Capture the cell that displays the provided text and extract its (x, y) central coordinate. 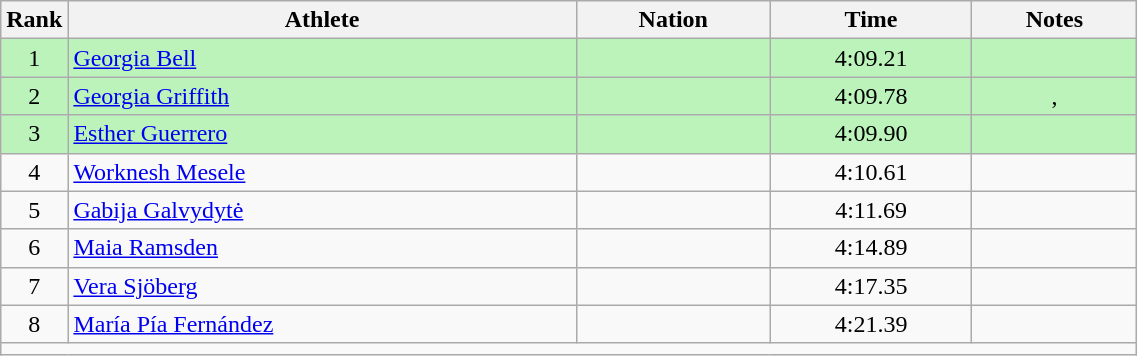
Nation (673, 20)
7 (34, 286)
Vera Sjöberg (322, 286)
Gabija Galvydytė (322, 210)
1 (34, 58)
Worknesh Mesele (322, 172)
3 (34, 134)
Notes (1054, 20)
4:17.35 (871, 286)
4:11.69 (871, 210)
4:21.39 (871, 324)
Georgia Bell (322, 58)
, (1054, 96)
4:09.90 (871, 134)
4:14.89 (871, 248)
4:10.61 (871, 172)
María Pía Fernández (322, 324)
Time (871, 20)
Athlete (322, 20)
4:09.78 (871, 96)
Rank (34, 20)
4 (34, 172)
4:09.21 (871, 58)
6 (34, 248)
Georgia Griffith (322, 96)
5 (34, 210)
Maia Ramsden (322, 248)
2 (34, 96)
Esther Guerrero (322, 134)
8 (34, 324)
